Detect which cell encompasses the target text, then output its [x, y] center coordinate. 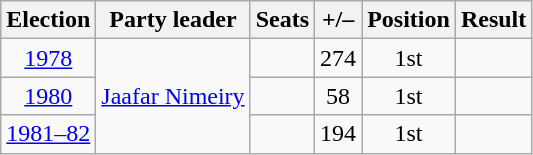
1978 [48, 58]
Election [48, 20]
1981–82 [48, 134]
Result [493, 20]
Jaafar Nimeiry [173, 96]
1980 [48, 96]
+/– [338, 20]
Party leader [173, 20]
Position [409, 20]
274 [338, 58]
Seats [282, 20]
194 [338, 134]
58 [338, 96]
